Extract the [x, y] coordinate from the center of the cell holding the provided text.  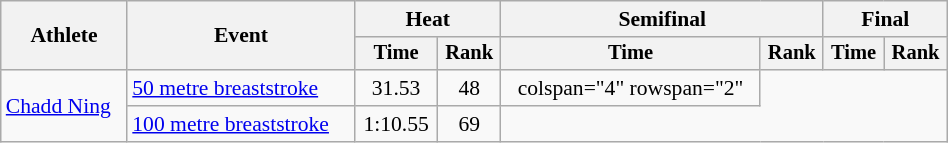
Chadd Ning [64, 106]
Semifinal [662, 19]
colspan="4" rowspan="2" [630, 88]
Final [885, 19]
50 metre breaststroke [240, 88]
31.53 [396, 88]
69 [470, 124]
Athlete [64, 36]
1:10.55 [396, 124]
48 [470, 88]
100 metre breaststroke [240, 124]
Heat [428, 19]
Event [240, 36]
